Output the [X, Y] coordinate of the center of the cell containing the given text.  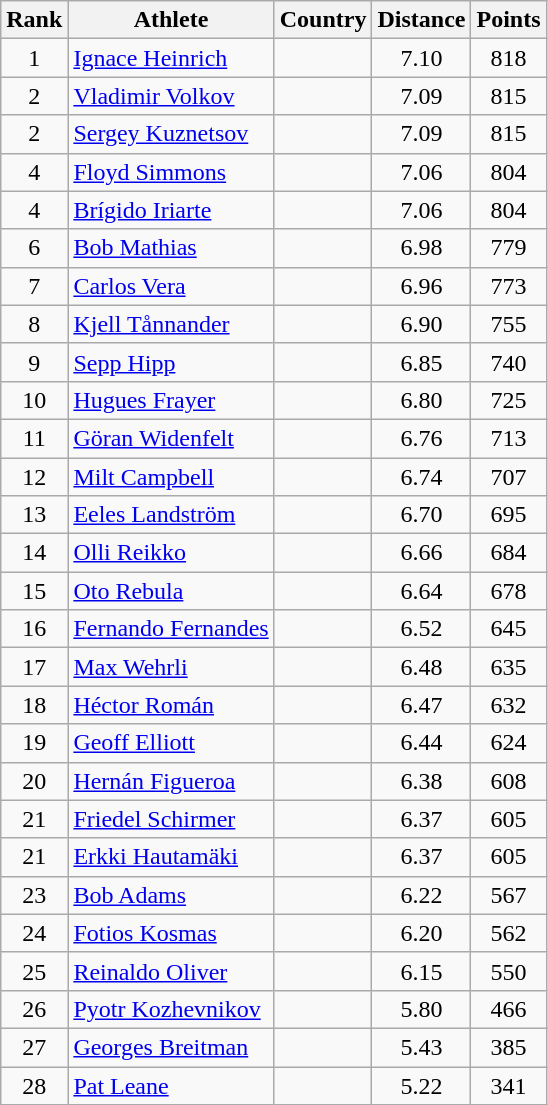
6.38 [422, 781]
27 [34, 1047]
16 [34, 629]
Geoff Elliott [171, 743]
5.80 [422, 1009]
9 [34, 362]
26 [34, 1009]
Hugues Frayer [171, 400]
Country [323, 20]
15 [34, 591]
707 [508, 477]
Floyd Simmons [171, 172]
608 [508, 781]
Max Wehrli [171, 667]
19 [34, 743]
695 [508, 515]
6.48 [422, 667]
567 [508, 895]
17 [34, 667]
Bob Mathias [171, 248]
Göran Widenfelt [171, 438]
1 [34, 58]
684 [508, 553]
25 [34, 971]
11 [34, 438]
6.20 [422, 933]
Vladimir Volkov [171, 96]
Fotios Kosmas [171, 933]
18 [34, 705]
550 [508, 971]
818 [508, 58]
6.52 [422, 629]
6.15 [422, 971]
740 [508, 362]
635 [508, 667]
466 [508, 1009]
6.22 [422, 895]
Distance [422, 20]
632 [508, 705]
779 [508, 248]
341 [508, 1085]
Eeles Landström [171, 515]
Sergey Kuznetsov [171, 134]
Points [508, 20]
14 [34, 553]
713 [508, 438]
6.85 [422, 362]
6.64 [422, 591]
13 [34, 515]
6.98 [422, 248]
Athlete [171, 20]
624 [508, 743]
Reinaldo Oliver [171, 971]
Héctor Román [171, 705]
6.76 [422, 438]
7.10 [422, 58]
Georges Breitman [171, 1047]
678 [508, 591]
Carlos Vera [171, 286]
Fernando Fernandes [171, 629]
Milt Campbell [171, 477]
28 [34, 1085]
773 [508, 286]
725 [508, 400]
Bob Adams [171, 895]
10 [34, 400]
7 [34, 286]
Ignace Heinrich [171, 58]
Friedel Schirmer [171, 819]
Sepp Hipp [171, 362]
6 [34, 248]
645 [508, 629]
385 [508, 1047]
6.80 [422, 400]
562 [508, 933]
Pat Leane [171, 1085]
6.90 [422, 324]
Erkki Hautamäki [171, 857]
755 [508, 324]
23 [34, 895]
12 [34, 477]
24 [34, 933]
6.96 [422, 286]
Brígido Iriarte [171, 210]
Oto Rebula [171, 591]
6.70 [422, 515]
6.47 [422, 705]
5.22 [422, 1085]
20 [34, 781]
6.44 [422, 743]
5.43 [422, 1047]
Olli Reikko [171, 553]
Pyotr Kozhevnikov [171, 1009]
Rank [34, 20]
Hernán Figueroa [171, 781]
8 [34, 324]
6.66 [422, 553]
Kjell Tånnander [171, 324]
6.74 [422, 477]
